Determine the (x, y) coordinate at the center of the cell enclosing the given text.  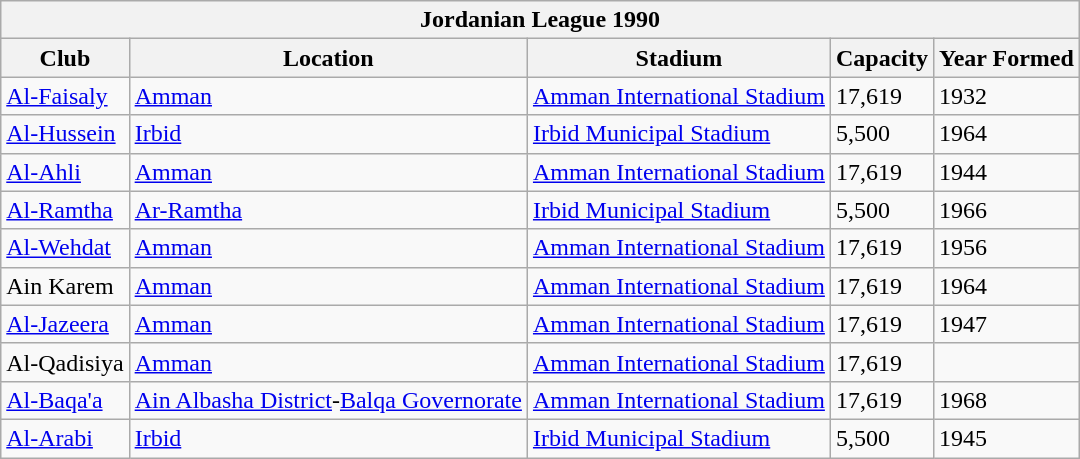
Jordanian League 1990 (540, 20)
Al-Arabi (65, 438)
Al-Hussein (65, 134)
Ar-Ramtha (328, 210)
Al-Faisaly (65, 96)
1945 (1006, 438)
1956 (1006, 248)
Al-Baqa'a (65, 400)
1966 (1006, 210)
Location (328, 58)
Al-Ahli (65, 172)
Al-Wehdat (65, 248)
Year Formed (1006, 58)
Al-Ramtha (65, 210)
Ain Albasha District-Balqa Governorate (328, 400)
Capacity (882, 58)
Stadium (678, 58)
1968 (1006, 400)
Ain Karem (65, 286)
Al-Jazeera (65, 324)
1932 (1006, 96)
1944 (1006, 172)
Club (65, 58)
Al-Qadisiya (65, 362)
1947 (1006, 324)
